Capture the cell that displays the provided text and extract its (X, Y) central coordinate. 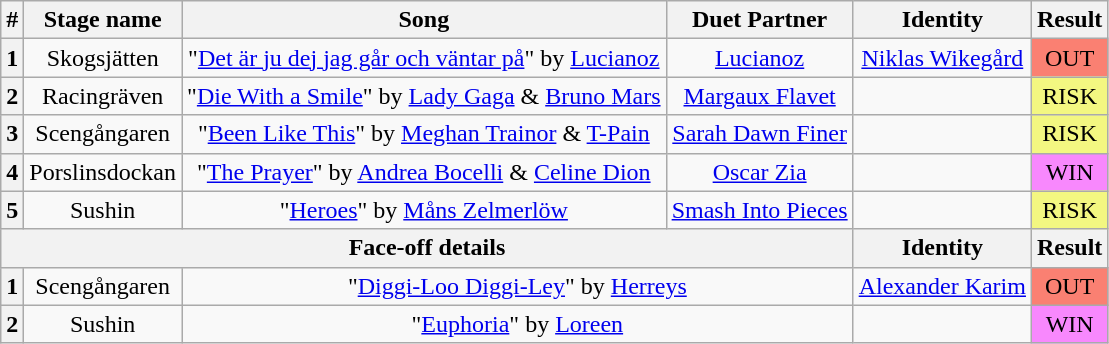
Porslinsdockan (103, 172)
"Det är ju dej jag går och väntar på" by Lucianoz (424, 58)
Oscar Zia (760, 172)
4 (12, 172)
Niklas Wikegård (942, 58)
"Die With a Smile" by Lady Gaga & Bruno Mars (424, 96)
Stage name (103, 20)
"Euphoria" by Loreen (518, 324)
Skogsjätten (103, 58)
5 (12, 210)
3 (12, 134)
Duet Partner (760, 20)
Margaux Flavet (760, 96)
"The Prayer" by Andrea Bocelli & Celine Dion (424, 172)
Lucianoz (760, 58)
Face-off details (427, 248)
Alexander Karim (942, 286)
# (12, 20)
Song (424, 20)
"Diggi-Loo Diggi-Ley" by Herreys (518, 286)
Smash Into Pieces (760, 210)
"Heroes" by Måns Zelmerlöw (424, 210)
"Been Like This" by Meghan Trainor & T-Pain (424, 134)
Racingräven (103, 96)
Sarah Dawn Finer (760, 134)
